Search for the cell housing the specified text and yield its (X, Y) center coordinate. 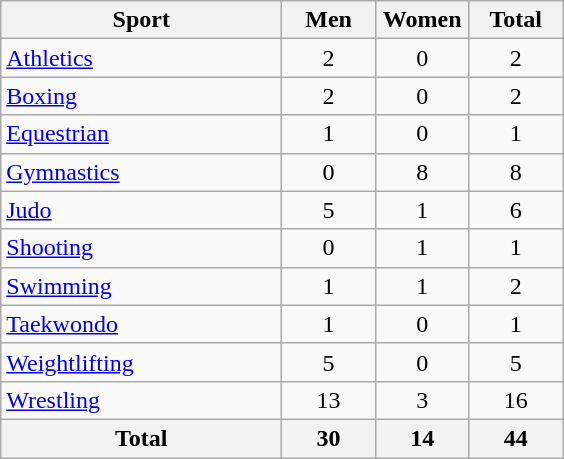
13 (329, 400)
Gymnastics (142, 172)
Sport (142, 20)
Swimming (142, 286)
Athletics (142, 58)
Judo (142, 210)
14 (422, 438)
Weightlifting (142, 362)
Wrestling (142, 400)
Women (422, 20)
6 (516, 210)
Boxing (142, 96)
30 (329, 438)
16 (516, 400)
3 (422, 400)
Taekwondo (142, 324)
44 (516, 438)
Men (329, 20)
Shooting (142, 248)
Equestrian (142, 134)
